Identify which cell holds the provided text, then report its (x, y) central coordinate. 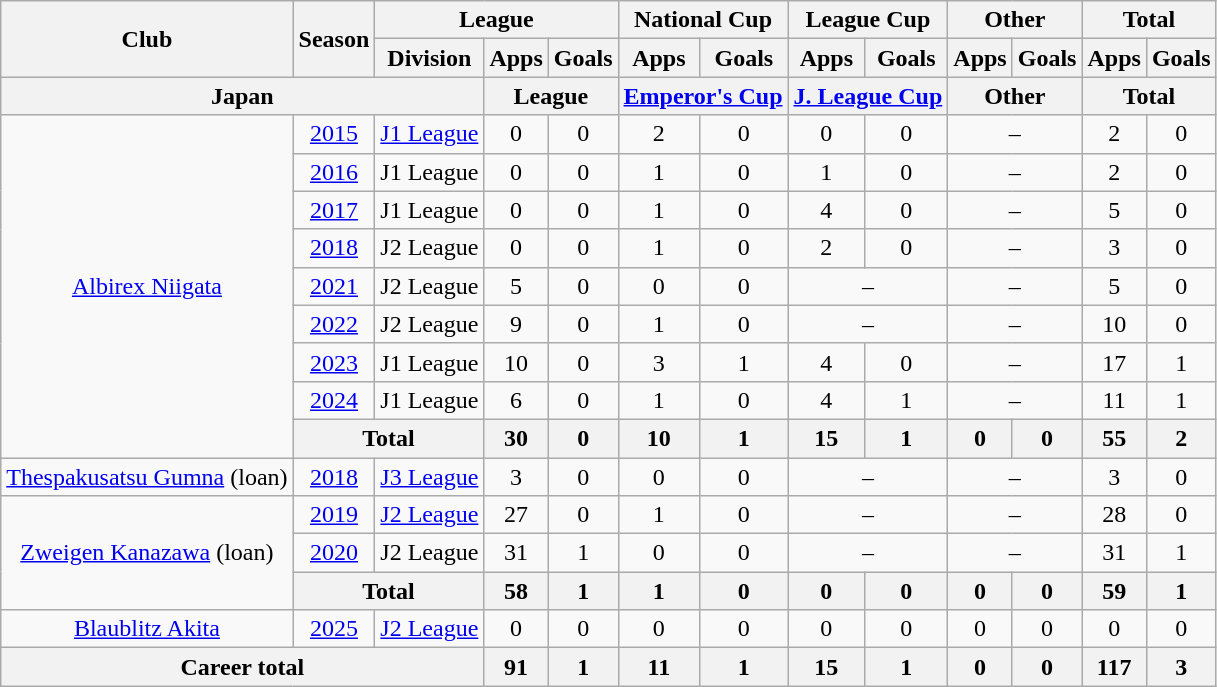
2021 (334, 286)
2019 (334, 515)
Albirex Niigata (147, 286)
2024 (334, 400)
30 (516, 438)
91 (516, 667)
League Cup (868, 20)
27 (516, 515)
28 (1114, 515)
Career total (242, 667)
Emperor's Cup (703, 96)
59 (1114, 591)
Season (334, 39)
55 (1114, 438)
2023 (334, 362)
17 (1114, 362)
Division (430, 58)
117 (1114, 667)
2025 (334, 629)
J3 League (430, 477)
J. League Cup (868, 96)
Club (147, 39)
2022 (334, 324)
2017 (334, 210)
58 (516, 591)
National Cup (703, 20)
6 (516, 400)
Zweigen Kanazawa (loan) (147, 553)
Blaublitz Akita (147, 629)
9 (516, 324)
2015 (334, 134)
2016 (334, 172)
2020 (334, 553)
Thespakusatsu Gumna (loan) (147, 477)
Japan (242, 96)
